From the cell containing the given text, extract its center point as (X, Y) coordinate. 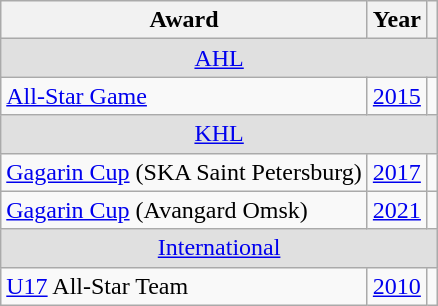
2010 (396, 286)
Award (184, 20)
2015 (396, 96)
International (220, 248)
Year (396, 20)
U17 All-Star Team (184, 286)
2017 (396, 172)
2021 (396, 210)
All-Star Game (184, 96)
Gagarin Cup (SKA Saint Petersburg) (184, 172)
KHL (220, 134)
Gagarin Cup (Avangard Omsk) (184, 210)
AHL (220, 58)
